Detect which cell encompasses the target text, then output its [x, y] center coordinate. 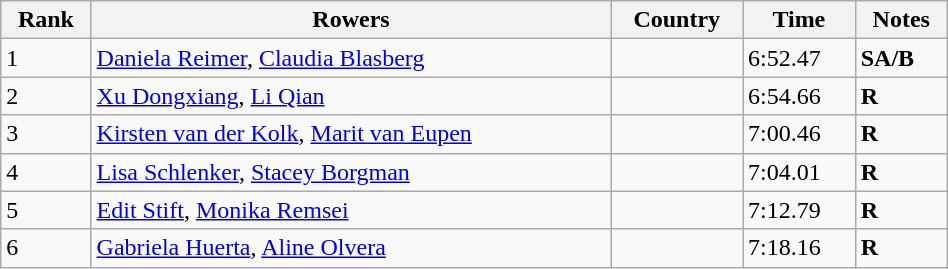
Daniela Reimer, Claudia Blasberg [351, 58]
Rowers [351, 20]
Xu Dongxiang, Li Qian [351, 96]
1 [46, 58]
SA/B [901, 58]
7:18.16 [798, 248]
6:54.66 [798, 96]
4 [46, 172]
3 [46, 134]
Kirsten van der Kolk, Marit van Eupen [351, 134]
Edit Stift, Monika Remsei [351, 210]
2 [46, 96]
7:00.46 [798, 134]
Country [677, 20]
7:12.79 [798, 210]
Gabriela Huerta, Aline Olvera [351, 248]
Notes [901, 20]
6 [46, 248]
6:52.47 [798, 58]
Lisa Schlenker, Stacey Borgman [351, 172]
Time [798, 20]
7:04.01 [798, 172]
5 [46, 210]
Rank [46, 20]
